Determine the [X, Y] coordinate at the center of the cell enclosing the given text.  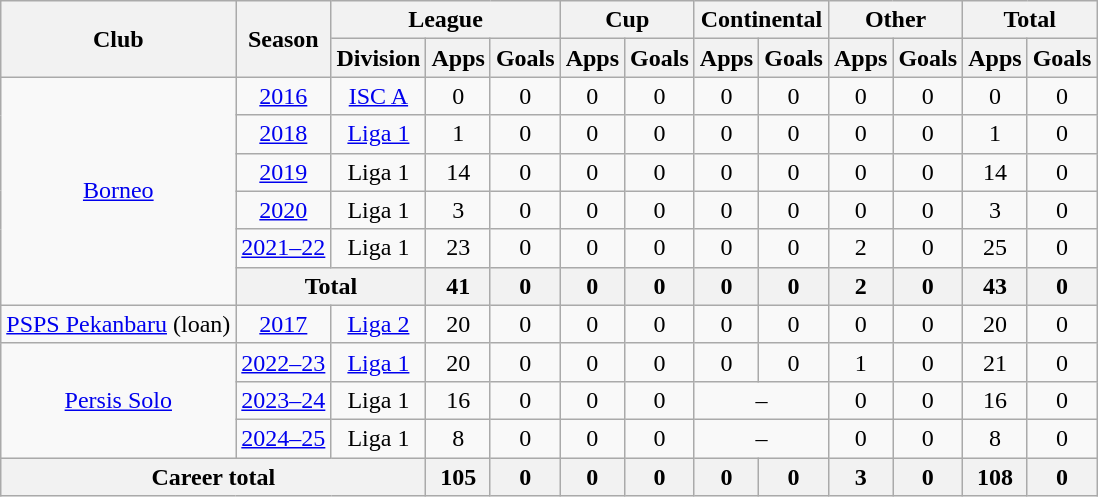
2021–22 [284, 248]
2022–23 [284, 362]
2024–25 [284, 438]
League [446, 20]
Other [895, 20]
23 [458, 248]
Season [284, 39]
Club [118, 39]
105 [458, 477]
Liga 2 [378, 324]
Division [378, 58]
108 [995, 477]
2017 [284, 324]
25 [995, 248]
Career total [214, 477]
PSPS Pekanbaru (loan) [118, 324]
43 [995, 286]
2023–24 [284, 400]
2016 [284, 96]
2019 [284, 172]
21 [995, 362]
Borneo [118, 191]
41 [458, 286]
ISC A [378, 96]
Continental [761, 20]
Cup [627, 20]
2020 [284, 210]
Persis Solo [118, 400]
2018 [284, 134]
